Find where the given text appears and provide that cell's center as (X, Y) coordinate. 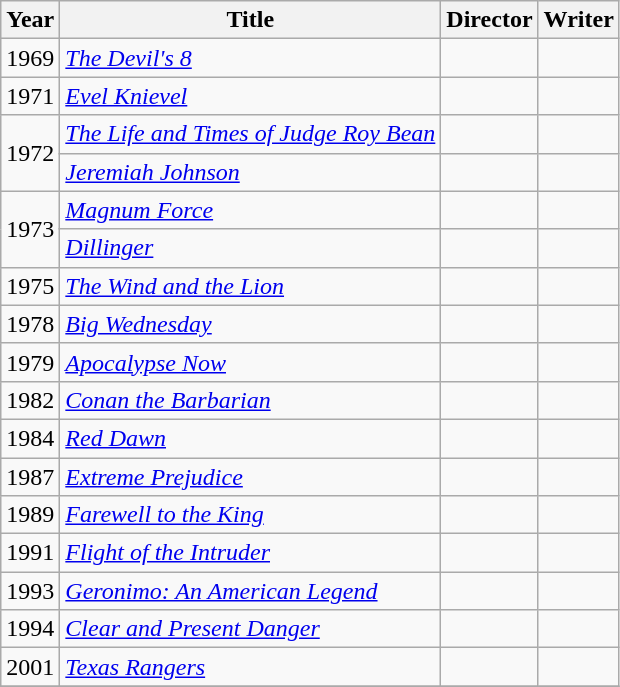
Year (30, 20)
1971 (30, 96)
1993 (30, 591)
Writer (578, 20)
1972 (30, 153)
1973 (30, 229)
1979 (30, 362)
Magnum Force (250, 210)
Texas Rangers (250, 667)
1994 (30, 629)
1969 (30, 58)
Jeremiah Johnson (250, 172)
Big Wednesday (250, 324)
1984 (30, 438)
1978 (30, 324)
Apocalypse Now (250, 362)
2001 (30, 667)
The Life and Times of Judge Roy Bean (250, 134)
Title (250, 20)
Director (490, 20)
Dillinger (250, 248)
Extreme Prejudice (250, 477)
Clear and Present Danger (250, 629)
1989 (30, 515)
1987 (30, 477)
1982 (30, 400)
Conan the Barbarian (250, 400)
Evel Knievel (250, 96)
Flight of the Intruder (250, 553)
Geronimo: An American Legend (250, 591)
Farewell to the King (250, 515)
The Wind and the Lion (250, 286)
1991 (30, 553)
The Devil's 8 (250, 58)
1975 (30, 286)
Red Dawn (250, 438)
